Provide the (x, y) coordinate of the cell's center where the given text is located.  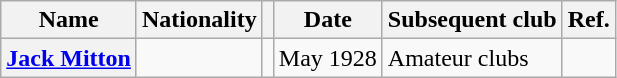
Date (328, 20)
May 1928 (328, 58)
Jack Mitton (69, 58)
Subsequent club (472, 20)
Name (69, 20)
Nationality (199, 20)
Amateur clubs (472, 58)
Ref. (588, 20)
